Identify which cell holds the provided text, then report its (x, y) central coordinate. 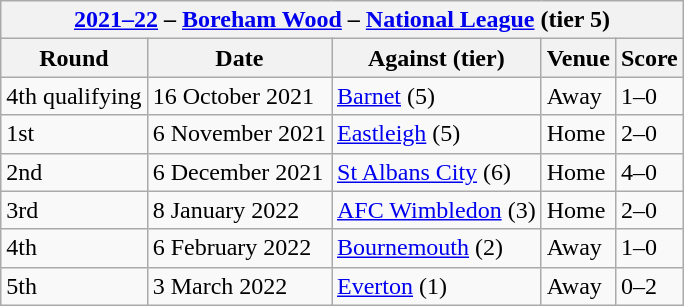
3rd (74, 210)
Bournemouth (2) (437, 248)
5th (74, 286)
Against (tier) (437, 58)
6 December 2021 (239, 172)
Venue (578, 58)
6 November 2021 (239, 134)
St Albans City (6) (437, 172)
4th qualifying (74, 96)
4–0 (649, 172)
0–2 (649, 286)
Barnet (5) (437, 96)
3 March 2022 (239, 286)
Score (649, 58)
Date (239, 58)
Everton (1) (437, 286)
Eastleigh (5) (437, 134)
2nd (74, 172)
AFC Wimbledon (3) (437, 210)
4th (74, 248)
16 October 2021 (239, 96)
Round (74, 58)
8 January 2022 (239, 210)
6 February 2022 (239, 248)
1st (74, 134)
2021–22 – Boreham Wood – National League (tier 5) (342, 20)
